Pinpoint the cell where the given text exists, returning its (x, y) midpoint coordinate. 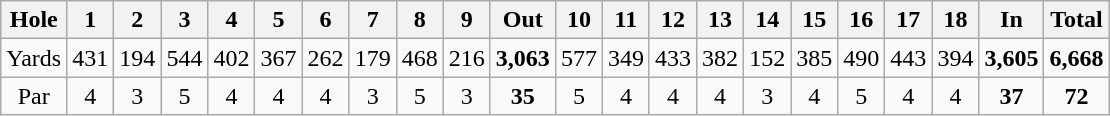
3,063 (522, 58)
152 (768, 58)
433 (672, 58)
7 (372, 20)
In (1012, 20)
577 (578, 58)
349 (626, 58)
544 (184, 58)
179 (372, 58)
6,668 (1076, 58)
2 (138, 20)
37 (1012, 96)
490 (862, 58)
382 (720, 58)
Hole (34, 20)
1 (90, 20)
216 (466, 58)
394 (956, 58)
431 (90, 58)
16 (862, 20)
10 (578, 20)
35 (522, 96)
14 (768, 20)
17 (908, 20)
11 (626, 20)
8 (420, 20)
18 (956, 20)
Total (1076, 20)
Out (522, 20)
12 (672, 20)
6 (326, 20)
262 (326, 58)
3,605 (1012, 58)
Yards (34, 58)
9 (466, 20)
367 (278, 58)
402 (232, 58)
15 (814, 20)
13 (720, 20)
194 (138, 58)
468 (420, 58)
Par (34, 96)
443 (908, 58)
72 (1076, 96)
385 (814, 58)
